Scan for the cell matching the given text and deliver its (X, Y) coordinate at center. 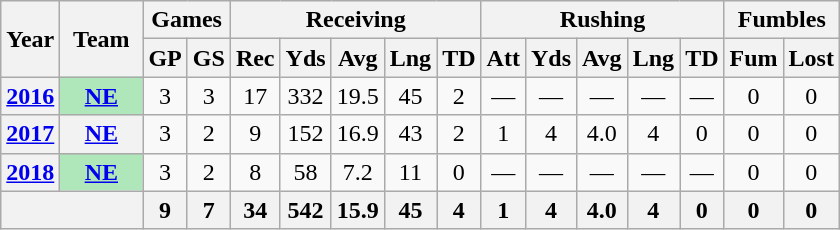
11 (410, 172)
19.5 (358, 96)
34 (255, 210)
Fumbles (782, 20)
GP (165, 58)
152 (306, 134)
Games (186, 20)
2017 (30, 134)
GS (208, 58)
Att (503, 58)
7 (208, 210)
43 (410, 134)
Lost (811, 58)
Rec (255, 58)
Year (30, 39)
Receiving (356, 20)
2018 (30, 172)
15.9 (358, 210)
7.2 (358, 172)
Fum (754, 58)
17 (255, 96)
332 (306, 96)
Rushing (602, 20)
Team (102, 39)
58 (306, 172)
2016 (30, 96)
16.9 (358, 134)
8 (255, 172)
542 (306, 210)
